Scan for the cell matching the given text and deliver its (X, Y) coordinate at center. 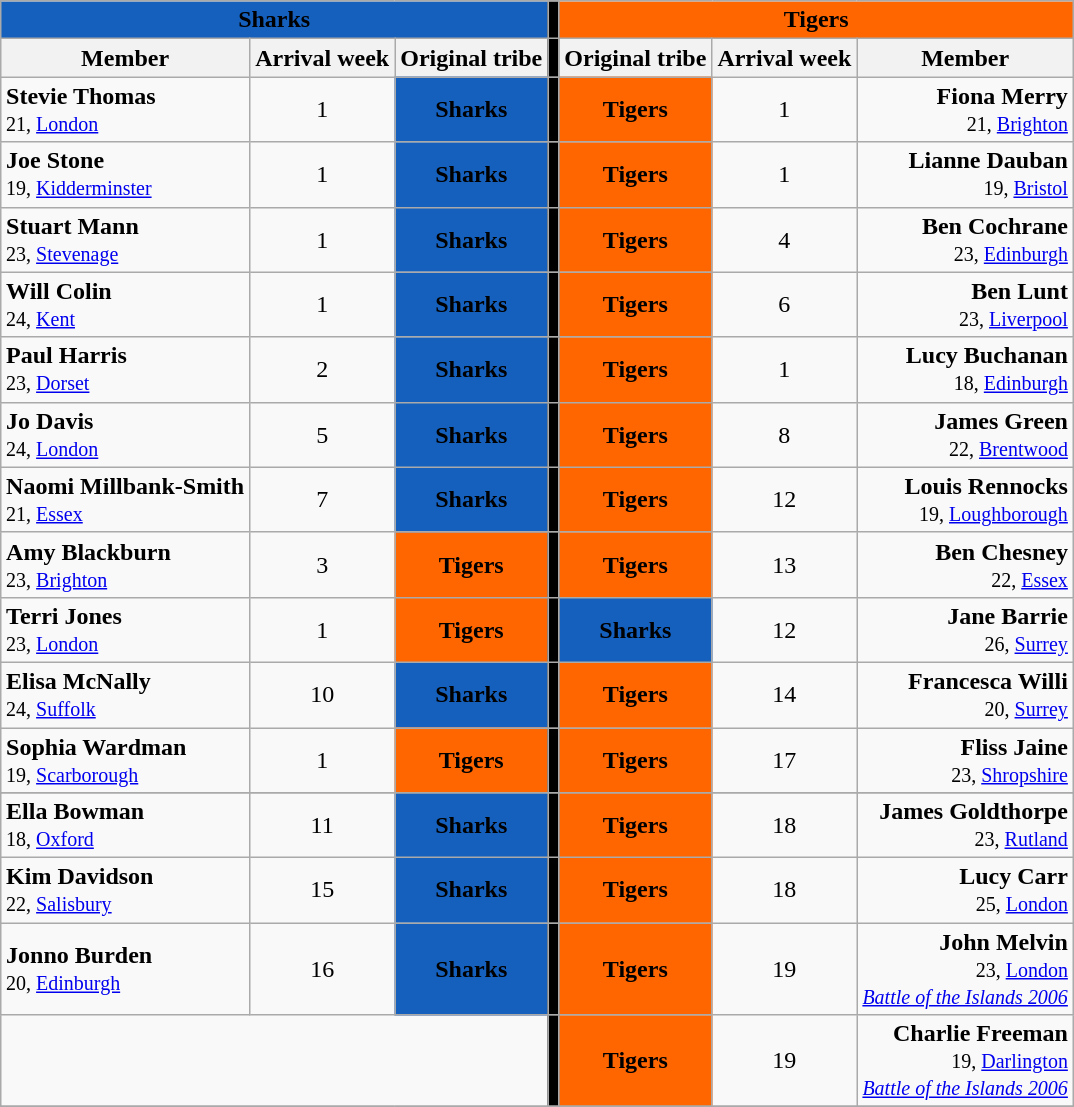
Terri Jones23, London (126, 630)
14 (784, 694)
11 (322, 826)
Ben Cochrane 23, Edinburgh (966, 240)
Fiona Merry21, Brighton (966, 110)
James Goldthorpe 23, Rutland (966, 826)
Naomi Millbank-Smith 21, Essex (126, 500)
Louis Rennocks 19, Loughborough (966, 500)
Paul Harris 23, Dorset (126, 370)
4 (784, 240)
Jonno Burden 20, Edinburgh (126, 969)
17 (784, 760)
Amy Blackburn 23, Brighton (126, 564)
Lucy Buchanan18, Edinburgh (966, 370)
8 (784, 434)
Stevie Thomas 21, London (126, 110)
6 (784, 304)
Ella Bowman 18, Oxford (126, 826)
10 (322, 694)
13 (784, 564)
15 (322, 890)
Elisa McNally 24, Suffolk (126, 694)
Stuart Mann 23, Stevenage (126, 240)
John Melvin 23, LondonBattle of the Islands 2006 (966, 969)
Charlie Freeman 19, DarlingtonBattle of the Islands 2006 (966, 1061)
7 (322, 500)
Jane Barrie 26, Surrey (966, 630)
Ben Lunt 23, Liverpool (966, 304)
Kim Davidson 22, Salisbury (126, 890)
16 (322, 969)
2 (322, 370)
3 (322, 564)
Lianne Dauban19, Bristol (966, 174)
Lucy Carr 25, London (966, 890)
Ben Chesney 22, Essex (966, 564)
5 (322, 434)
Jo Davis24, London (126, 434)
Will Colin 24, Kent (126, 304)
James Green 22, Brentwood (966, 434)
Fliss Jaine 23, Shropshire (966, 760)
Joe Stone 19, Kidderminster (126, 174)
Sophia Wardman19, Scarborough (126, 760)
Francesca Willi 20, Surrey (966, 694)
